Find where the given text appears and provide that cell's center as (X, Y) coordinate. 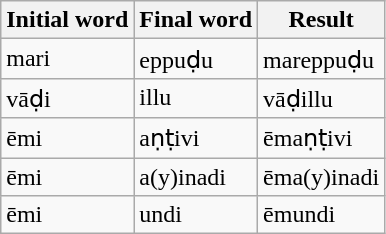
Initial word (68, 20)
mari (68, 59)
ēma(y)inadi (322, 177)
mareppuḍu (322, 59)
a(y)inadi (196, 177)
undi (196, 215)
Result (322, 20)
aṇṭivi (196, 138)
illu (196, 98)
vāḍi (68, 98)
ēmaṇṭivi (322, 138)
eppuḍu (196, 59)
ēmundi (322, 215)
vāḍillu (322, 98)
Final word (196, 20)
